Detect which cell encompasses the target text, then output its [X, Y] center coordinate. 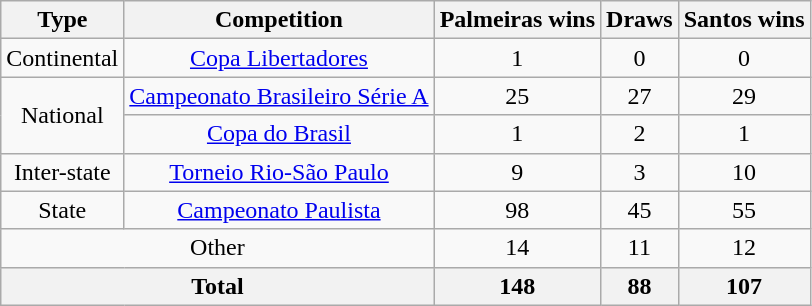
Continental [62, 58]
State [62, 210]
11 [640, 248]
Competition [279, 20]
Palmeiras wins [517, 20]
29 [744, 96]
88 [640, 286]
Copa do Brasil [279, 134]
27 [640, 96]
2 [640, 134]
Campeonato Paulista [279, 210]
Santos wins [744, 20]
12 [744, 248]
3 [640, 172]
Other [218, 248]
Total [218, 286]
148 [517, 286]
Draws [640, 20]
55 [744, 210]
National [62, 115]
10 [744, 172]
45 [640, 210]
Campeonato Brasileiro Série A [279, 96]
Torneio Rio-São Paulo [279, 172]
Copa Libertadores [279, 58]
Type [62, 20]
9 [517, 172]
98 [517, 210]
Inter-state [62, 172]
14 [517, 248]
107 [744, 286]
25 [517, 96]
